For the text-containing cell, return its midpoint in (x, y) coordinate format. 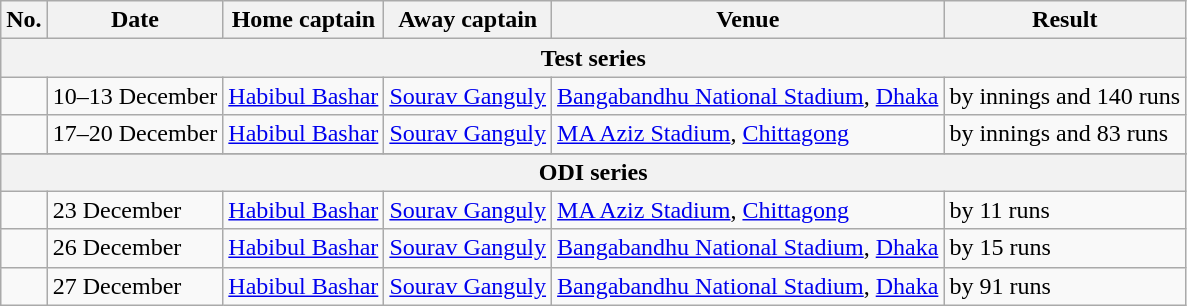
by 91 runs (1065, 286)
27 December (135, 286)
Date (135, 20)
Away captain (468, 20)
23 December (135, 210)
Home captain (304, 20)
Test series (594, 58)
17–20 December (135, 134)
by innings and 140 runs (1065, 96)
Venue (748, 20)
10–13 December (135, 96)
by 11 runs (1065, 210)
Result (1065, 20)
No. (24, 20)
26 December (135, 248)
ODI series (594, 172)
by innings and 83 runs (1065, 134)
by 15 runs (1065, 248)
